Return [X, Y] of the center of cell containing provided text 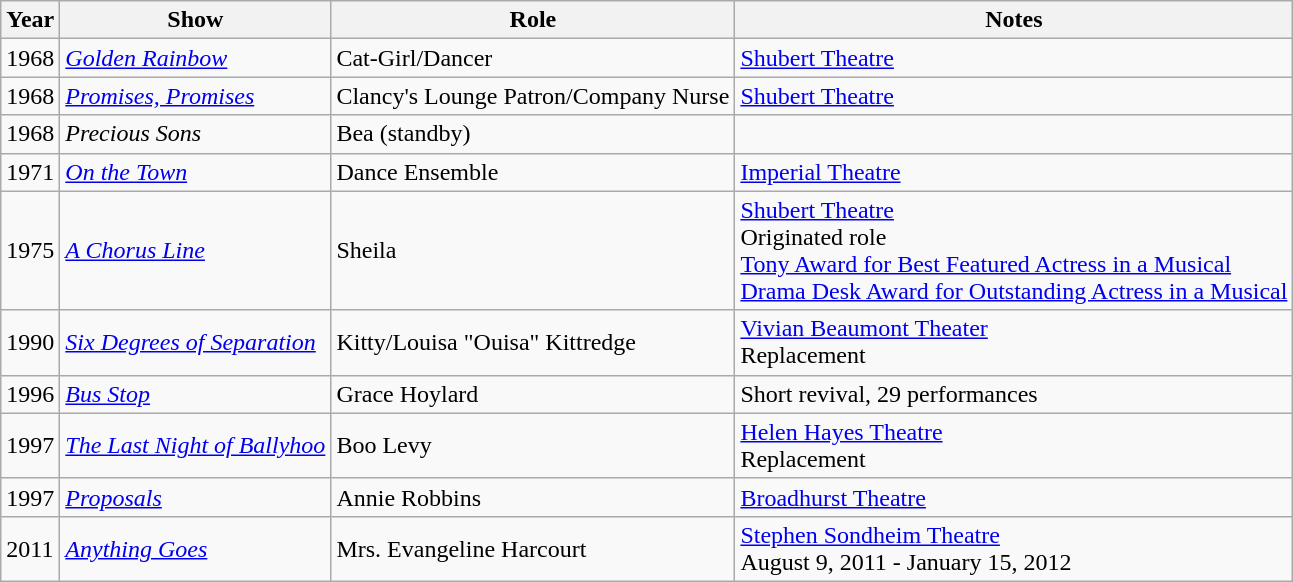
Shubert Theatre Originated role Tony Award for Best Featured Actress in a MusicalDrama Desk Award for Outstanding Actress in a Musical [1014, 250]
A Chorus Line [196, 250]
On the Town [196, 172]
Stephen Sondheim TheatreAugust 9, 2011 - January 15, 2012 [1014, 548]
Boo Levy [533, 446]
Kitty/Louisa "Ouisa" Kittredge [533, 342]
Imperial Theatre [1014, 172]
Vivian Beaumont TheaterReplacement [1014, 342]
2011 [30, 548]
The Last Night of Ballyhoo [196, 446]
Short revival, 29 performances [1014, 394]
Proposals [196, 497]
1990 [30, 342]
Bea (standby) [533, 134]
Precious Sons [196, 134]
Broadhurst Theatre [1014, 497]
Year [30, 20]
Clancy's Lounge Patron/Company Nurse [533, 96]
Bus Stop [196, 394]
Anything Goes [196, 548]
Golden Rainbow [196, 58]
Sheila [533, 250]
1971 [30, 172]
Role [533, 20]
1996 [30, 394]
Dance Ensemble [533, 172]
Helen Hayes Theatre Replacement [1014, 446]
Grace Hoylard [533, 394]
1975 [30, 250]
Promises, Promises [196, 96]
Notes [1014, 20]
Six Degrees of Separation [196, 342]
Annie Robbins [533, 497]
Mrs. Evangeline Harcourt [533, 548]
Show [196, 20]
Cat-Girl/Dancer [533, 58]
